Scan for the cell matching the given text and deliver its [X, Y] coordinate at center. 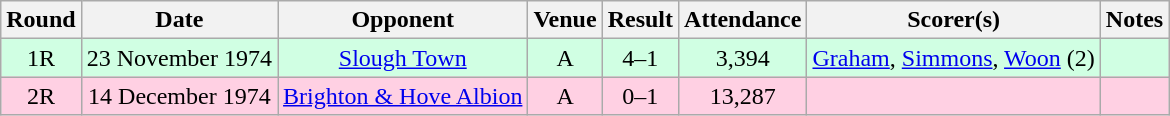
Brighton & Hove Albion [403, 96]
3,394 [743, 58]
Notes [1134, 20]
Graham, Simmons, Woon (2) [954, 58]
Result [640, 20]
Attendance [743, 20]
13,287 [743, 96]
23 November 1974 [179, 58]
Venue [565, 20]
Scorer(s) [954, 20]
Round [41, 20]
Slough Town [403, 58]
Opponent [403, 20]
2R [41, 96]
1R [41, 58]
4–1 [640, 58]
Date [179, 20]
14 December 1974 [179, 96]
0–1 [640, 96]
